From the cell containing the given text, extract its center point as [x, y] coordinate. 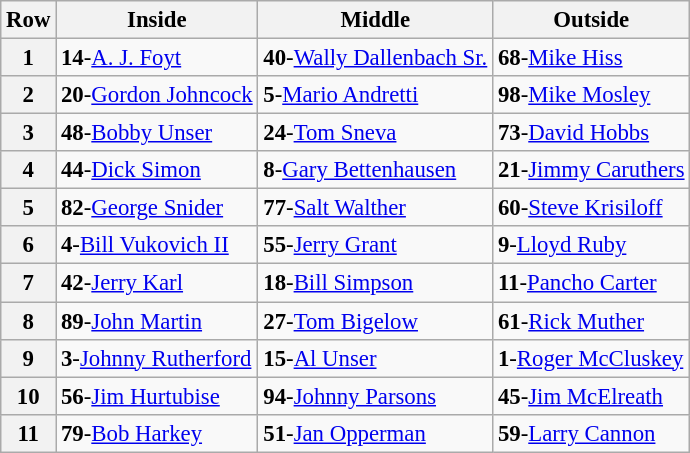
21-Jimmy Caruthers [592, 170]
77-Salt Walther [376, 208]
2 [28, 95]
8-Gary Bettenhausen [376, 170]
5 [28, 208]
59-Larry Cannon [592, 433]
51-Jan Opperman [376, 433]
3-Johnny Rutherford [157, 358]
4-Bill Vukovich II [157, 245]
73-David Hobbs [592, 133]
4 [28, 170]
60-Steve Krisiloff [592, 208]
7 [28, 283]
79-Bob Harkey [157, 433]
20-Gordon Johncock [157, 95]
1-Roger McCluskey [592, 358]
40-Wally Dallenbach Sr. [376, 58]
9 [28, 358]
1 [28, 58]
68-Mike Hiss [592, 58]
9-Lloyd Ruby [592, 245]
11 [28, 433]
Inside [157, 20]
8 [28, 321]
56-Jim Hurtubise [157, 396]
55-Jerry Grant [376, 245]
24-Tom Sneva [376, 133]
18-Bill Simpson [376, 283]
82-George Snider [157, 208]
3 [28, 133]
10 [28, 396]
6 [28, 245]
Row [28, 20]
42-Jerry Karl [157, 283]
48-Bobby Unser [157, 133]
44-Dick Simon [157, 170]
27-Tom Bigelow [376, 321]
61-Rick Muther [592, 321]
98-Mike Mosley [592, 95]
45-Jim McElreath [592, 396]
89-John Martin [157, 321]
94-Johnny Parsons [376, 396]
5-Mario Andretti [376, 95]
11-Pancho Carter [592, 283]
15-Al Unser [376, 358]
14-A. J. Foyt [157, 58]
Middle [376, 20]
Outside [592, 20]
